Pinpoint the cell where the given text exists, returning its [x, y] midpoint coordinate. 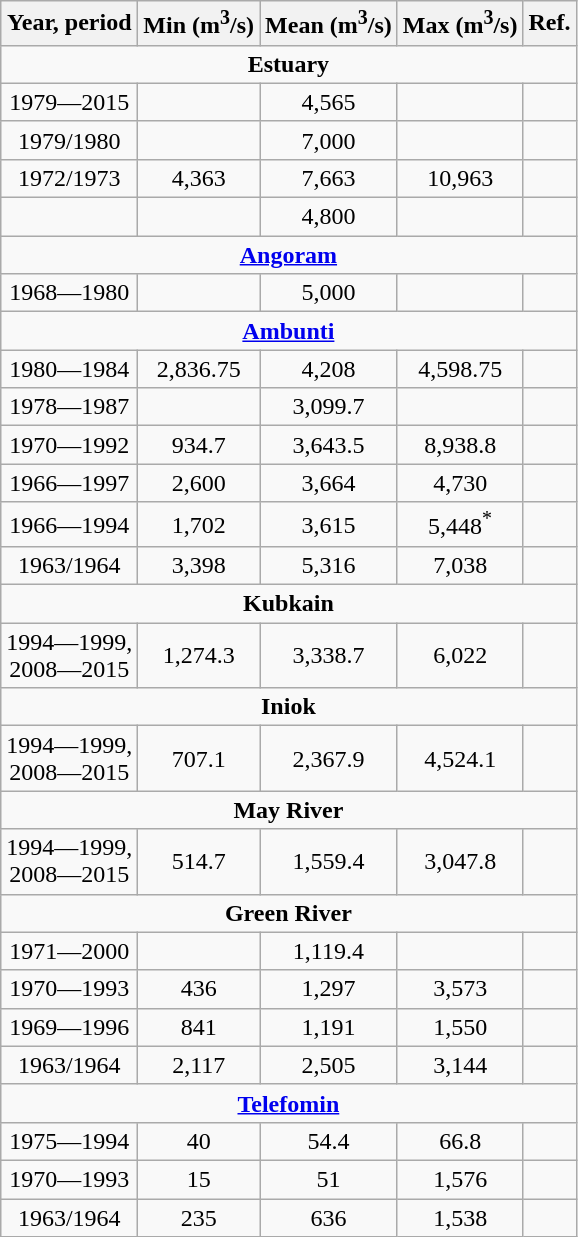
1,538 [460, 1218]
2,367.9 [329, 758]
Kubkain [288, 604]
4,363 [199, 178]
934.7 [199, 445]
707.1 [199, 758]
4,524.1 [460, 758]
3,047.8 [460, 862]
3,144 [460, 1065]
Mean (m3/s) [329, 24]
1,550 [460, 1027]
4,208 [329, 369]
1979—2015 [70, 102]
3,615 [329, 524]
1,702 [199, 524]
Ambunti [288, 331]
7,000 [329, 140]
2,117 [199, 1065]
51 [329, 1179]
8,938.8 [460, 445]
Telefomin [288, 1103]
6,022 [460, 656]
1970—1992 [70, 445]
1,559.4 [329, 862]
1980—1984 [70, 369]
Min (m3/s) [199, 24]
40 [199, 1141]
Iniok [288, 707]
436 [199, 989]
Ref. [550, 24]
7,038 [460, 566]
1,576 [460, 1179]
1968—1980 [70, 293]
5,448* [460, 524]
4,730 [460, 483]
2,600 [199, 483]
1,274.3 [199, 656]
10,963 [460, 178]
1979/1980 [70, 140]
Green River [288, 913]
2,505 [329, 1065]
1971—2000 [70, 951]
636 [329, 1218]
3,643.5 [329, 445]
5,316 [329, 566]
1975—1994 [70, 1141]
5,000 [329, 293]
4,598.75 [460, 369]
3,398 [199, 566]
Angoram [288, 255]
15 [199, 1179]
2,836.75 [199, 369]
May River [288, 810]
1966—1997 [70, 483]
Year, period [70, 24]
1966—1994 [70, 524]
1972/1973 [70, 178]
Max (m3/s) [460, 24]
4,565 [329, 102]
7,663 [329, 178]
1,191 [329, 1027]
1969—1996 [70, 1027]
54.4 [329, 1141]
3,338.7 [329, 656]
3,573 [460, 989]
235 [199, 1218]
514.7 [199, 862]
Estuary [288, 64]
1,119.4 [329, 951]
4,800 [329, 217]
1978—1987 [70, 407]
66.8 [460, 1141]
841 [199, 1027]
1,297 [329, 989]
3,099.7 [329, 407]
3,664 [329, 483]
